Provide the (X, Y) coordinate of the cell's center where the given text is located.  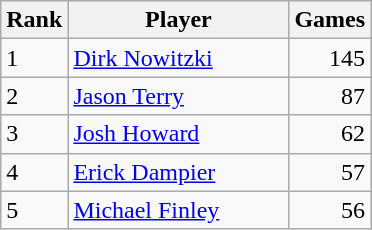
2 (34, 96)
Jason Terry (178, 96)
Josh Howard (178, 134)
62 (330, 134)
57 (330, 172)
4 (34, 172)
Player (178, 20)
1 (34, 58)
Michael Finley (178, 210)
87 (330, 96)
5 (34, 210)
Dirk Nowitzki (178, 58)
3 (34, 134)
56 (330, 210)
Erick Dampier (178, 172)
Rank (34, 20)
145 (330, 58)
Games (330, 20)
